Scan for the cell matching the given text and deliver its (x, y) coordinate at center. 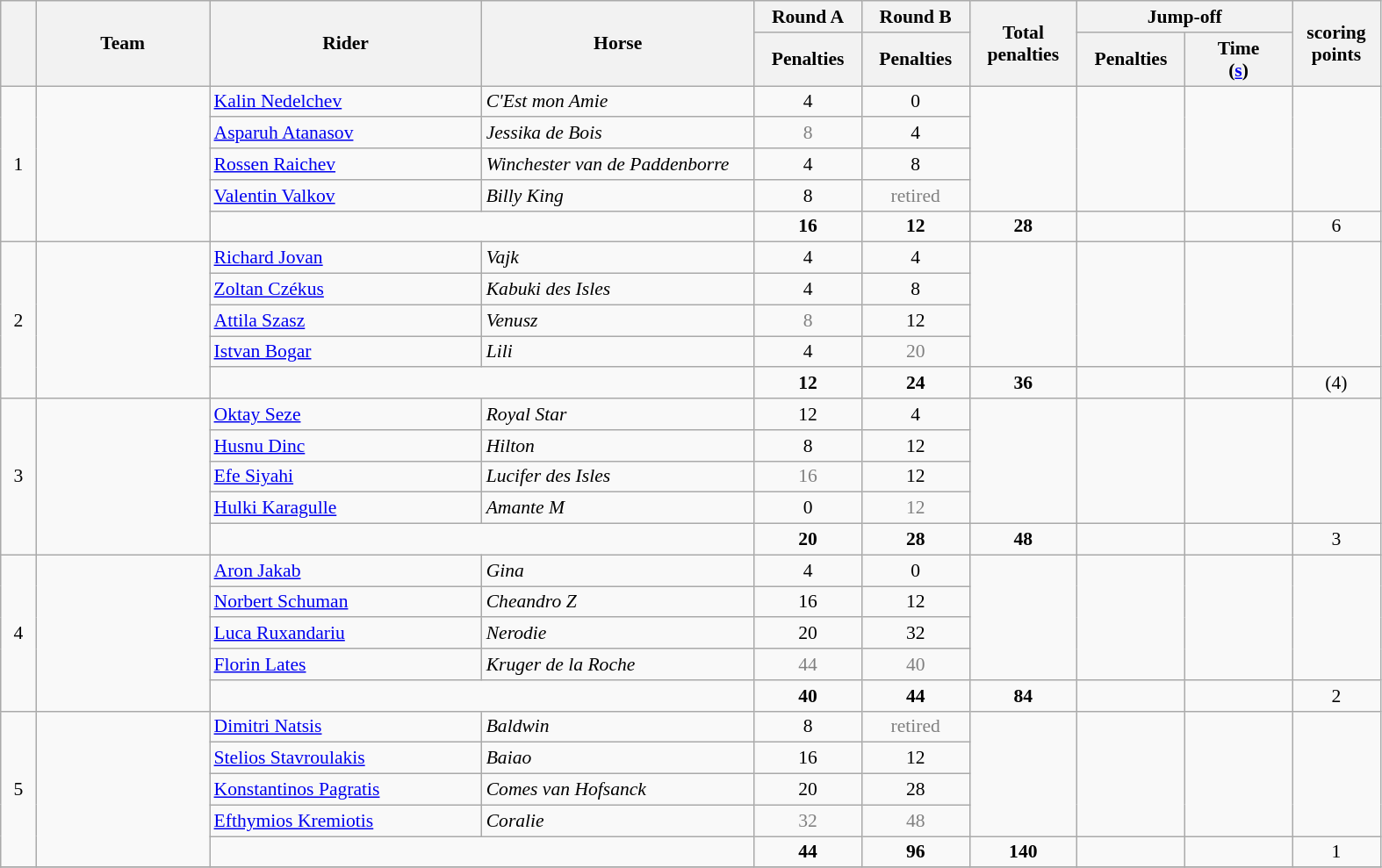
Jessika de Bois (618, 133)
Zoltan Czékus (345, 290)
Kalin Nedelchev (345, 102)
Kruger de la Roche (618, 664)
Hilton (618, 446)
Rossen Raichev (345, 164)
Baiao (618, 758)
96 (915, 852)
Efe Siyahi (345, 477)
Nerodie (618, 634)
5 (18, 789)
Amante M (618, 508)
Gina (618, 570)
Total penalties (1024, 44)
Winchester van de Paddenborre (618, 164)
Attila Szasz (345, 320)
Time(s) (1238, 60)
Istvan Bogar (345, 352)
Comes van Hofsanck (618, 790)
Konstantinos Pagratis (345, 790)
(4) (1336, 384)
Luca Ruxandariu (345, 634)
Florin Lates (345, 664)
Lucifer des Isles (618, 477)
Jump-off (1185, 17)
Norbert Schuman (345, 602)
Lili (618, 352)
Horse (618, 44)
Royal Star (618, 414)
Stelios Stavroulakis (345, 758)
Hulki Karagulle (345, 508)
Aron Jakab (345, 570)
scoringpoints (1336, 44)
Billy King (618, 196)
Rider (345, 44)
Baldwin (618, 727)
Coralie (618, 821)
Valentin Valkov (345, 196)
Richard Jovan (345, 258)
Kabuki des Isles (618, 290)
140 (1024, 852)
C'Est mon Amie (618, 102)
Vajk (618, 258)
6 (1336, 226)
84 (1024, 696)
Oktay Seze (345, 414)
24 (915, 384)
Dimitri Natsis (345, 727)
Cheandro Z (618, 602)
36 (1024, 384)
Team (123, 44)
Round B (915, 17)
Round A (808, 17)
Venusz (618, 320)
Husnu Dinc (345, 446)
Asparuh Atanasov (345, 133)
Efthymios Kremiotis (345, 821)
